Pinpoint the cell where the given text exists, returning its [x, y] midpoint coordinate. 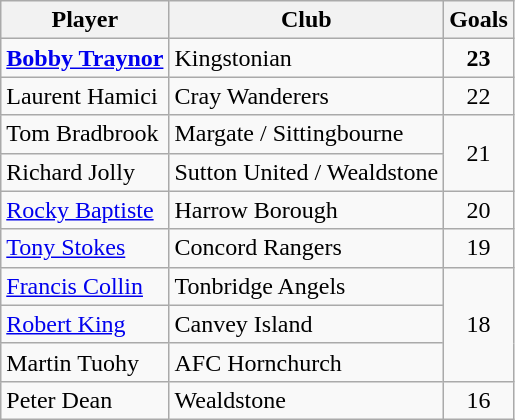
Kingstonian [306, 58]
Goals [479, 20]
Peter Dean [85, 400]
Tony Stokes [85, 248]
Sutton United / Wealdstone [306, 172]
18 [479, 324]
23 [479, 58]
Club [306, 20]
Tonbridge Angels [306, 286]
Robert King [85, 324]
19 [479, 248]
22 [479, 96]
Laurent Hamici [85, 96]
Wealdstone [306, 400]
Cray Wanderers [306, 96]
Player [85, 20]
16 [479, 400]
Margate / Sittingbourne [306, 134]
Martin Tuohy [85, 362]
Tom Bradbrook [85, 134]
21 [479, 153]
Francis Collin [85, 286]
Richard Jolly [85, 172]
Bobby Traynor [85, 58]
Rocky Baptiste [85, 210]
Harrow Borough [306, 210]
AFC Hornchurch [306, 362]
Concord Rangers [306, 248]
Canvey Island [306, 324]
20 [479, 210]
